Output the [X, Y] coordinate of the center of the cell containing the given text.  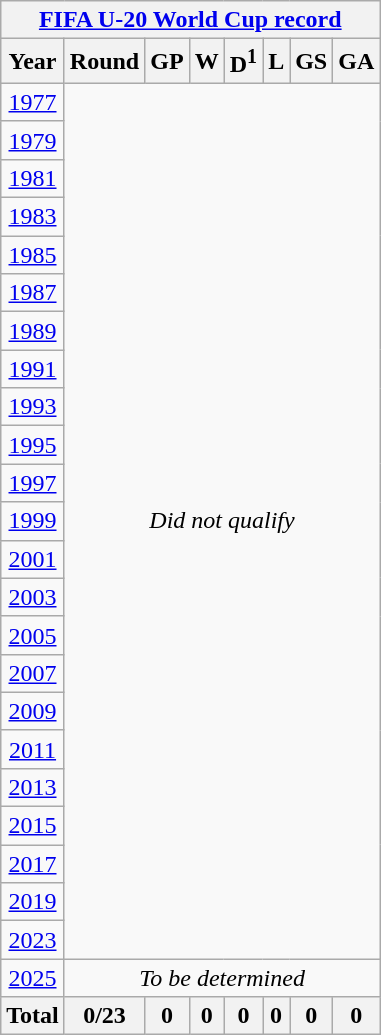
2005 [33, 635]
D1 [243, 62]
2025 [33, 978]
Did not qualify [222, 520]
2019 [33, 902]
2017 [33, 864]
2015 [33, 826]
2013 [33, 787]
GA [356, 62]
FIFA U-20 World Cup record [190, 20]
L [276, 62]
1999 [33, 521]
1985 [33, 255]
GS [312, 62]
1983 [33, 217]
2009 [33, 711]
1987 [33, 293]
1989 [33, 331]
1977 [33, 102]
1997 [33, 483]
Total [33, 1016]
0/23 [104, 1016]
2003 [33, 597]
Round [104, 62]
2011 [33, 749]
2007 [33, 673]
1991 [33, 369]
2001 [33, 559]
W [206, 62]
2023 [33, 940]
1979 [33, 140]
1993 [33, 407]
1995 [33, 445]
GP [167, 62]
Year [33, 62]
1981 [33, 178]
To be determined [222, 978]
